For the text-containing cell, return its midpoint in [X, Y] coordinate format. 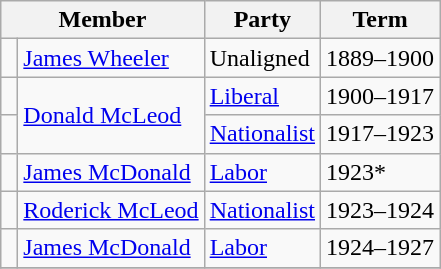
1889–1900 [380, 58]
1900–1917 [380, 96]
Donald McLeod [111, 115]
Term [380, 20]
1923* [380, 172]
Party [262, 20]
Liberal [262, 96]
1923–1924 [380, 210]
Member [102, 20]
Roderick McLeod [111, 210]
Unaligned [262, 58]
James Wheeler [111, 58]
1917–1923 [380, 134]
1924–1927 [380, 248]
